Return the [X, Y] coordinate for the center point of the cell that contains the specified text.  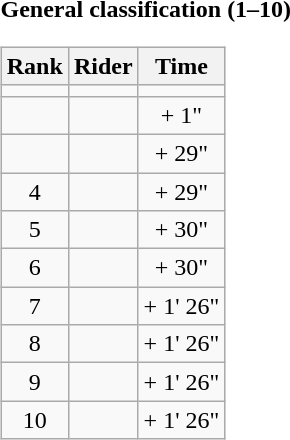
9 [34, 382]
8 [34, 344]
10 [34, 420]
Rank [34, 66]
Rider [103, 66]
7 [34, 306]
6 [34, 268]
Time [182, 66]
5 [34, 230]
+ 1" [182, 115]
4 [34, 191]
